Pinpoint the cell where the given text exists, returning its [X, Y] midpoint coordinate. 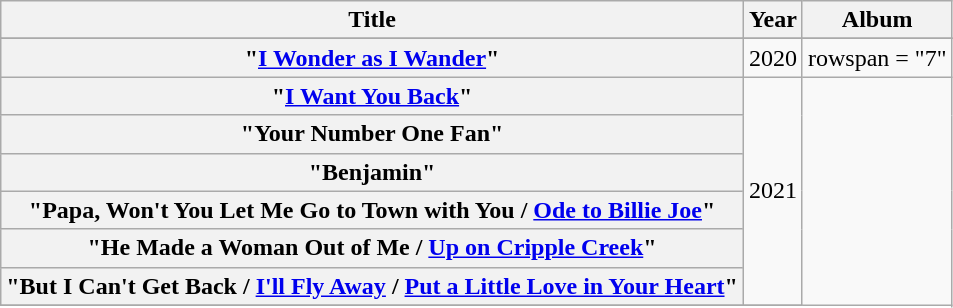
Album [877, 20]
"I Wonder as I Wander" [372, 58]
"Benjamin" [372, 172]
Title [372, 20]
2021 [772, 191]
"Papa, Won't You Let Me Go to Town with You / Ode to Billie Joe" [372, 210]
"I Want You Back" [372, 96]
"But I Can't Get Back / I'll Fly Away / Put a Little Love in Your Heart" [372, 286]
"Your Number One Fan" [372, 134]
rowspan = "7" [877, 58]
Year [772, 20]
2020 [772, 58]
"He Made a Woman Out of Me / Up on Cripple Creek" [372, 248]
